Extract the (X, Y) coordinate from the center of the cell holding the provided text.  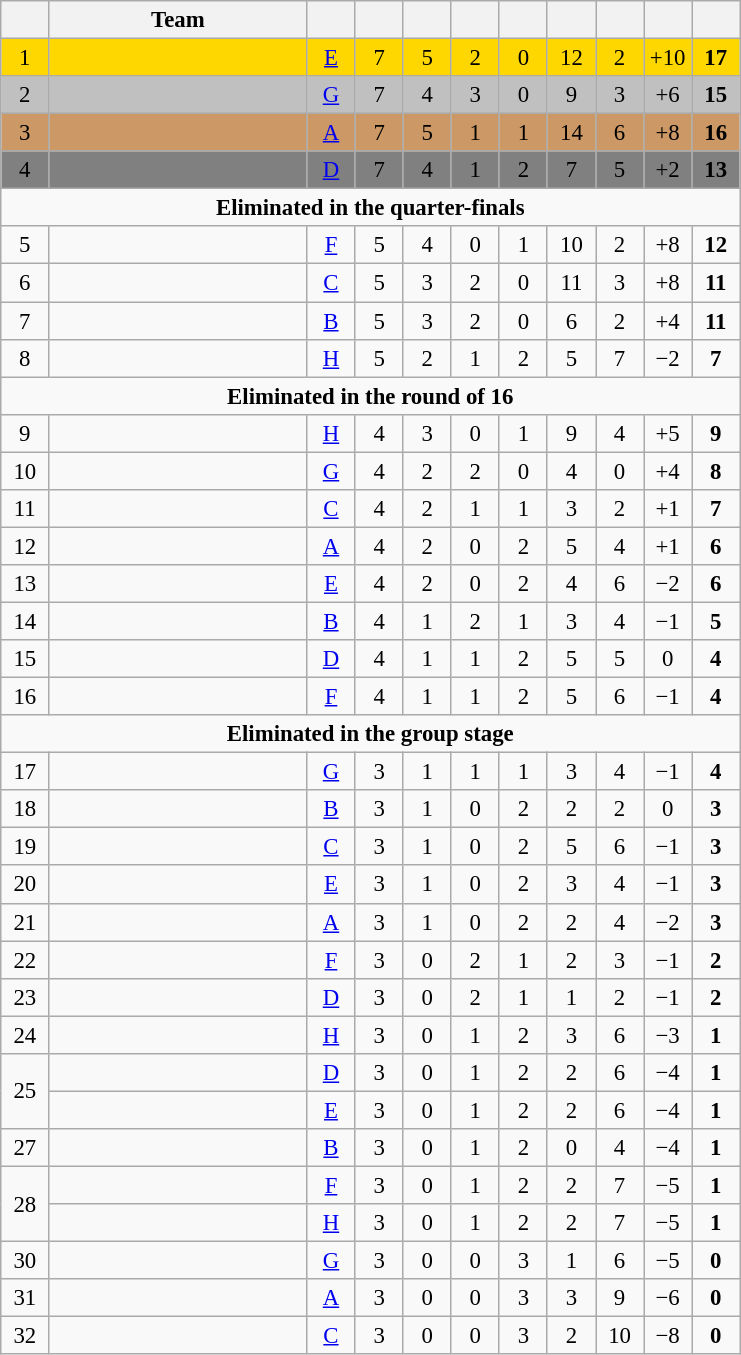
−3 (668, 1035)
27 (25, 1148)
+5 (668, 433)
23 (25, 997)
31 (25, 1298)
−8 (668, 1336)
Eliminated in the quarter-finals (370, 208)
21 (25, 922)
Eliminated in the group stage (370, 734)
Team (178, 20)
30 (25, 1261)
+6 (668, 95)
32 (25, 1336)
−6 (668, 1298)
18 (25, 809)
25 (25, 1092)
Eliminated in the round of 16 (370, 396)
+2 (668, 170)
20 (25, 885)
28 (25, 1204)
+10 (668, 58)
24 (25, 1035)
22 (25, 960)
19 (25, 847)
